Scan for the cell matching the given text and deliver its (X, Y) coordinate at center. 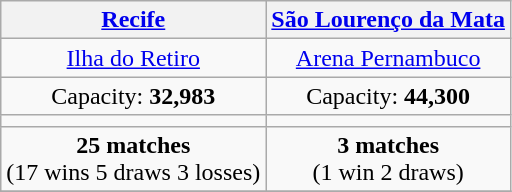
Ilha do Retiro (134, 58)
25 matches(17 wins 5 draws 3 losses) (134, 158)
Arena Pernambuco (388, 58)
Capacity: 32,983 (134, 96)
São Lourenço da Mata (388, 20)
Recife (134, 20)
3 matches(1 win 2 draws) (388, 158)
Capacity: 44,300 (388, 96)
